Provide the [x, y] coordinate of the cell's center where the given text is located.  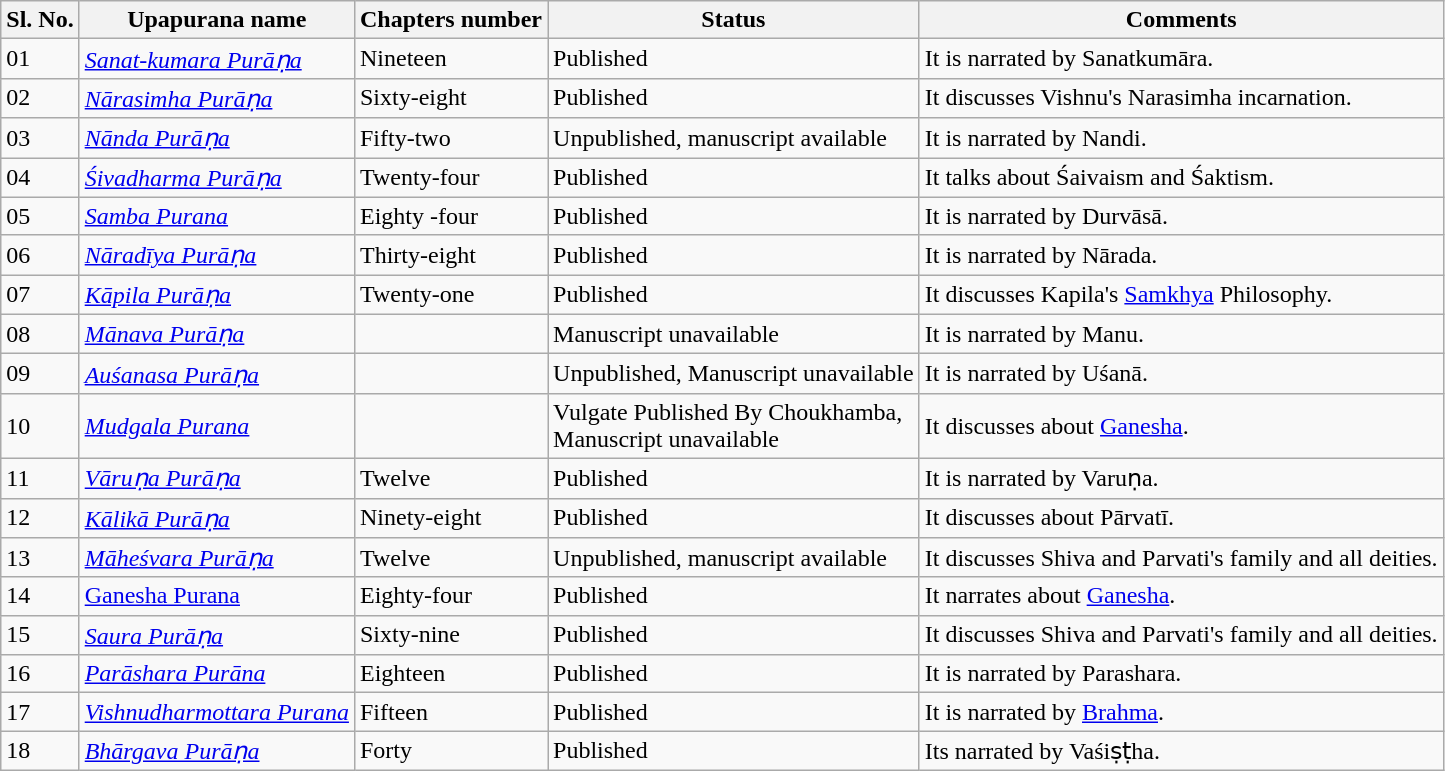
Eighty-four [450, 596]
Nineteen [450, 59]
Comments [1181, 20]
Forty [450, 751]
Fifteen [450, 712]
Mudgala Purana [216, 426]
Eighteen [450, 674]
Samba Purana [216, 216]
Eighty -four [450, 216]
It is narrated by Sanatkumāra. [1181, 59]
14 [40, 596]
Status [734, 20]
Śivadharma Purāṇa [216, 178]
Parāshara Purāna [216, 674]
Twenty-four [450, 178]
It is narrated by Manu. [1181, 334]
Ganesha Purana [216, 596]
01 [40, 59]
10 [40, 426]
It is narrated by Uśanā. [1181, 374]
05 [40, 216]
13 [40, 558]
07 [40, 295]
Māheśvara Purāṇa [216, 558]
It is narrated by Nārada. [1181, 255]
Kāpila Purāṇa [216, 295]
It discusses about Ganesha. [1181, 426]
Vulgate Published By Choukhamba,Manuscript unavailable [734, 426]
Ninety-eight [450, 518]
Sl. No. [40, 20]
It is narrated by Varuṇa. [1181, 478]
It is narrated by Brahma. [1181, 712]
Twenty-one [450, 295]
16 [40, 674]
Mānava Purāṇa [216, 334]
04 [40, 178]
18 [40, 751]
06 [40, 255]
Unpublished, Manuscript unavailable [734, 374]
Bhārgava Purāṇa [216, 751]
It discusses about Pārvatī. [1181, 518]
Vishnudharmottara Purana [216, 712]
Kālikā Purāṇa [216, 518]
It talks about Śaivaism and Śaktism. [1181, 178]
Thirty-eight [450, 255]
17 [40, 712]
Sixty-nine [450, 635]
Nānda Purāṇa [216, 138]
Nāradīya Purāṇa [216, 255]
Nārasimha Purāṇa [216, 98]
Fifty-two [450, 138]
Saura Purāṇa [216, 635]
Chapters number [450, 20]
Vāruṇa Purāṇa [216, 478]
15 [40, 635]
12 [40, 518]
Auśanasa Purāṇa [216, 374]
Sanat-kumara Purāṇa [216, 59]
Its narrated by Vaśiṣṭha. [1181, 751]
It narrates about Ganesha. [1181, 596]
Manuscript unavailable [734, 334]
It discusses Kapila's Samkhya Philosophy. [1181, 295]
It is narrated by Durvāsā. [1181, 216]
It discusses Vishnu's Narasimha incarnation. [1181, 98]
11 [40, 478]
08 [40, 334]
09 [40, 374]
02 [40, 98]
03 [40, 138]
Upapurana name [216, 20]
It is narrated by Parashara. [1181, 674]
Sixty-eight [450, 98]
It is narrated by Nandi. [1181, 138]
